Pinpoint the cell where the given text exists, returning its [x, y] midpoint coordinate. 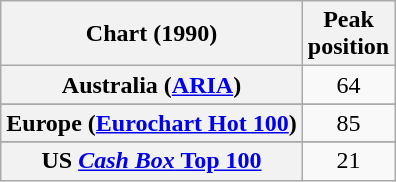
64 [348, 85]
85 [348, 123]
US Cash Box Top 100 [152, 161]
Peakposition [348, 34]
Australia (ARIA) [152, 85]
21 [348, 161]
Europe (Eurochart Hot 100) [152, 123]
Chart (1990) [152, 34]
